Pinpoint the cell where the given text exists, returning its (X, Y) midpoint coordinate. 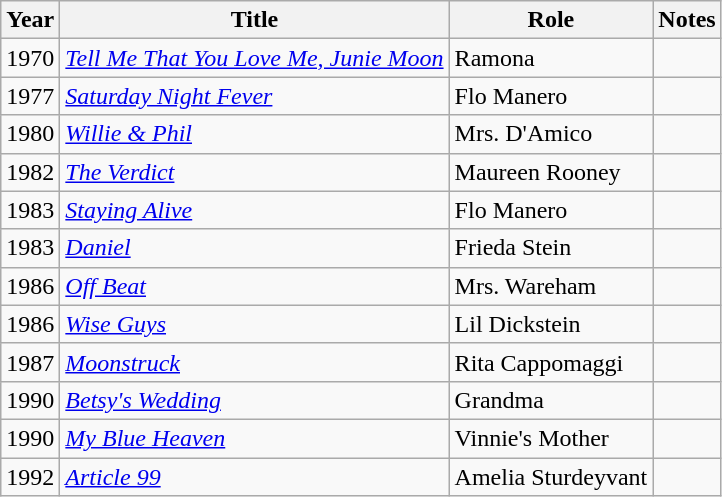
Saturday Night Fever (254, 96)
Article 99 (254, 477)
Willie & Phil (254, 134)
Lil Dickstein (551, 324)
Role (551, 20)
Moonstruck (254, 362)
Vinnie's Mother (551, 438)
Title (254, 20)
1970 (30, 58)
1977 (30, 96)
Tell Me That You Love Me, Junie Moon (254, 58)
Betsy's Wedding (254, 400)
1982 (30, 172)
Maureen Rooney (551, 172)
Frieda Stein (551, 248)
1992 (30, 477)
Staying Alive (254, 210)
The Verdict (254, 172)
Ramona (551, 58)
1987 (30, 362)
Amelia Sturdeyvant (551, 477)
Rita Cappomaggi (551, 362)
Daniel (254, 248)
Wise Guys (254, 324)
Mrs. Wareham (551, 286)
Off Beat (254, 286)
My Blue Heaven (254, 438)
Notes (687, 20)
Year (30, 20)
Grandma (551, 400)
Mrs. D'Amico (551, 134)
1980 (30, 134)
